Detect which cell encompasses the target text, then output its [x, y] center coordinate. 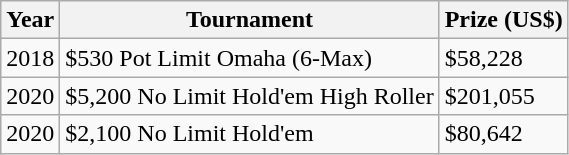
$2,100 No Limit Hold'em [250, 134]
Year [30, 20]
$58,228 [504, 58]
$5,200 No Limit Hold'em High Roller [250, 96]
$530 Pot Limit Omaha (6-Max) [250, 58]
Tournament [250, 20]
$201,055 [504, 96]
2018 [30, 58]
Prize (US$) [504, 20]
$80,642 [504, 134]
